Return the [X, Y] coordinate for the center point of the cell that contains the specified text.  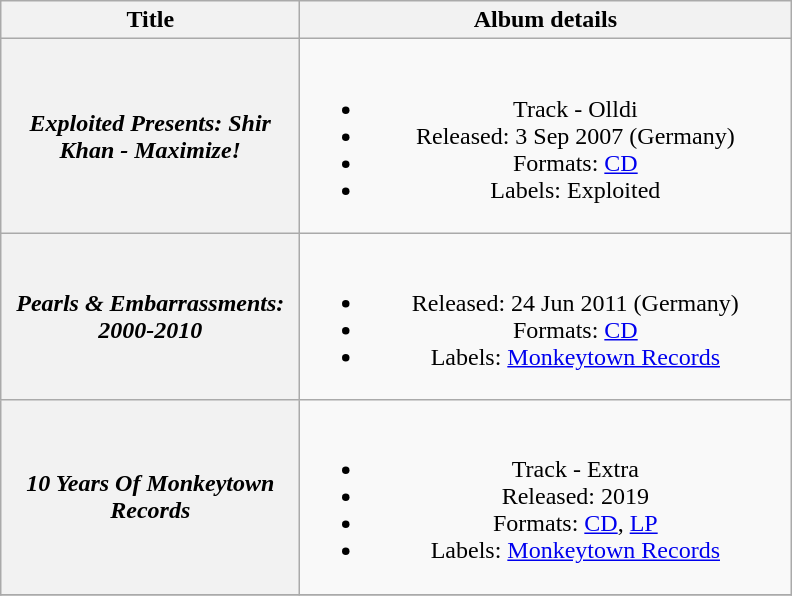
10 Years Of Monkeytown Records [150, 497]
Album details [546, 20]
Exploited Presents: Shir Khan - Maximize! [150, 136]
Track - ExtraReleased: 2019Formats: CD, LPLabels: Monkeytown Records [546, 497]
Track - OlldiReleased: 3 Sep 2007 (Germany)Formats: CDLabels: Exploited [546, 136]
Pearls & Embarrassments: 2000-2010 [150, 316]
Released: 24 Jun 2011 (Germany)Formats: CDLabels: Monkeytown Records [546, 316]
Title [150, 20]
